Pinpoint the cell where the given text exists, returning its (X, Y) midpoint coordinate. 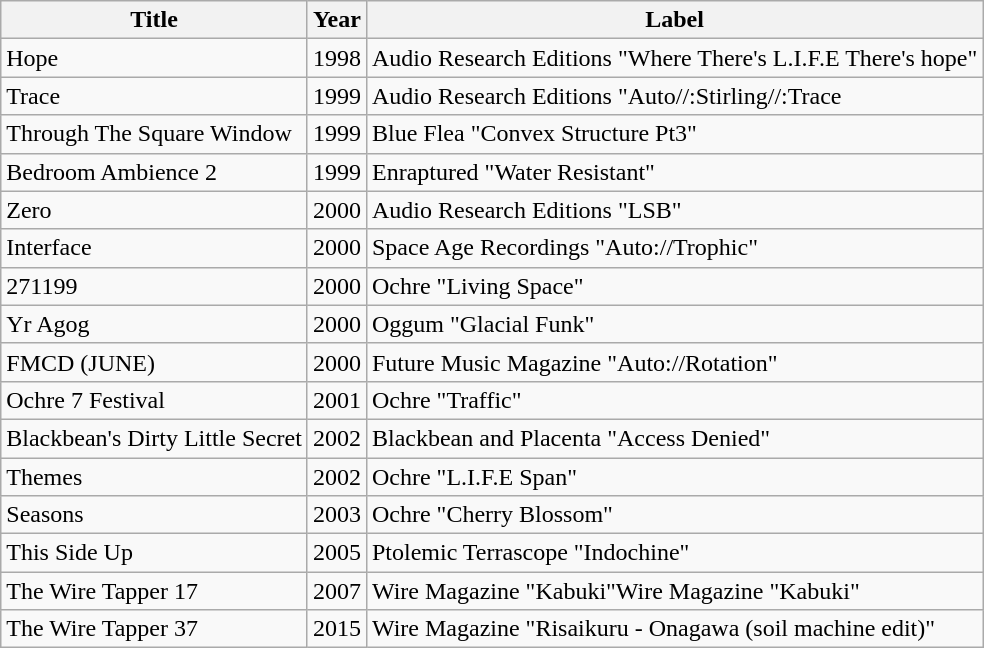
2003 (336, 515)
Audio Research Editions "LSB" (674, 210)
Label (674, 20)
Enraptured "Water Resistant" (674, 172)
2005 (336, 553)
Year (336, 20)
Ptolemic Terrascope "Indochine" (674, 553)
Seasons (154, 515)
Ochre 7 Festival (154, 400)
Blackbean's Dirty Little Secret (154, 438)
Ochre "Traffic" (674, 400)
2015 (336, 629)
Themes (154, 477)
Title (154, 20)
271199 (154, 286)
The Wire Tapper 37 (154, 629)
Interface (154, 248)
Bedroom Ambience 2 (154, 172)
Future Music Magazine "Auto://Rotation" (674, 362)
Hope (154, 58)
1998 (336, 58)
2007 (336, 591)
Ochre "L.I.F.E Span" (674, 477)
FMCD (JUNE) (154, 362)
Audio Research Editions "Where There's L.I.F.E There's hope" (674, 58)
Zero (154, 210)
Space Age Recordings "Auto://Trophic" (674, 248)
This Side Up (154, 553)
2001 (336, 400)
Yr Agog (154, 324)
Audio Research Editions "Auto//:Stirling//:Trace (674, 96)
Trace (154, 96)
Wire Magazine "Risaikuru - Onagawa (soil machine edit)" (674, 629)
Blue Flea "Convex Structure Pt3" (674, 134)
Wire Magazine "Kabuki"Wire Magazine "Kabuki" (674, 591)
Ochre "Cherry Blossom" (674, 515)
Ochre "Living Space" (674, 286)
The Wire Tapper 17 (154, 591)
Blackbean and Placenta "Access Denied" (674, 438)
Through The Square Window (154, 134)
Oggum "Glacial Funk" (674, 324)
